Determine the (x, y) coordinate at the center of the cell enclosing the given text.  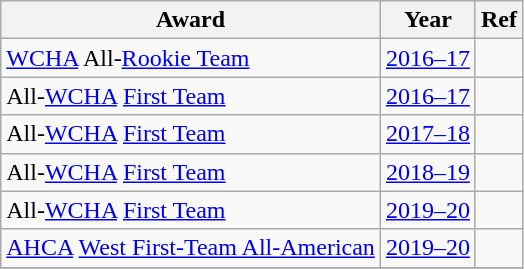
2018–19 (428, 172)
WCHA All-Rookie Team (191, 58)
Year (428, 20)
Ref (498, 20)
Award (191, 20)
AHCA West First-Team All-American (191, 248)
2017–18 (428, 134)
